Find where the given text appears and provide that cell's center as (x, y) coordinate. 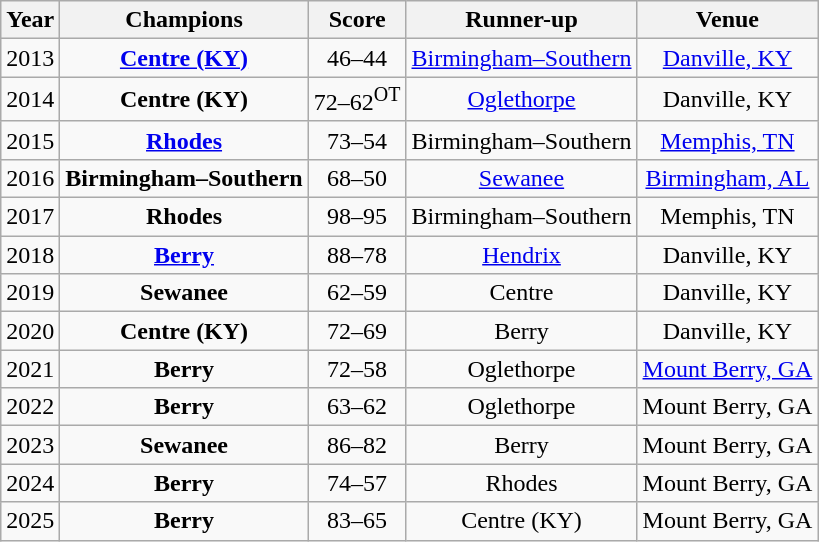
46–44 (357, 58)
72–62OT (357, 100)
2016 (30, 178)
86–82 (357, 445)
2017 (30, 217)
2025 (30, 521)
Score (357, 20)
62–59 (357, 293)
88–78 (357, 255)
Venue (728, 20)
2014 (30, 100)
2022 (30, 407)
Champions (184, 20)
2019 (30, 293)
72–69 (357, 331)
2015 (30, 140)
73–54 (357, 140)
98–95 (357, 217)
Centre (522, 293)
2013 (30, 58)
Runner-up (522, 20)
74–57 (357, 483)
2024 (30, 483)
63–62 (357, 407)
Year (30, 20)
68–50 (357, 178)
2020 (30, 331)
Hendrix (522, 255)
2021 (30, 369)
Birmingham, AL (728, 178)
83–65 (357, 521)
2023 (30, 445)
2018 (30, 255)
72–58 (357, 369)
